Determine the [x, y] coordinate at the center of the cell enclosing the given text.  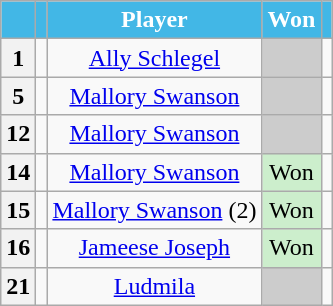
1 [18, 58]
5 [18, 96]
16 [18, 248]
Mallory Swanson (2) [154, 210]
Player [154, 20]
Ally Schlegel [154, 58]
14 [18, 172]
Ludmila [154, 286]
Jameese Joseph [154, 248]
12 [18, 134]
21 [18, 286]
15 [18, 210]
